Locate the cell with the specified text and output its (X, Y) center coordinate. 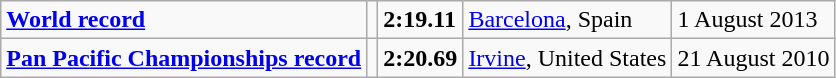
World record (184, 20)
Pan Pacific Championships record (184, 58)
2:19.11 (420, 20)
1 August 2013 (754, 20)
Barcelona, Spain (568, 20)
Irvine, United States (568, 58)
2:20.69 (420, 58)
21 August 2010 (754, 58)
